From the cell containing the given text, extract its center point as (x, y) coordinate. 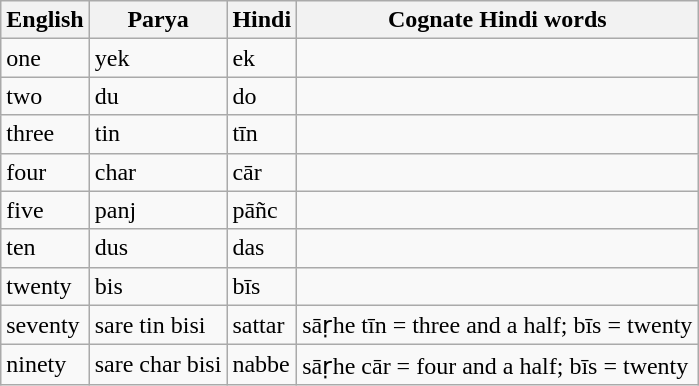
tin (158, 134)
ninety (45, 365)
yek (158, 58)
ten (45, 248)
bis (158, 286)
sāṛhe tīn = three and a half; bīs = twenty (498, 325)
twenty (45, 286)
sāṛhe cār = four and a half; bīs = twenty (498, 365)
ek (262, 58)
Cognate Hindi words (498, 20)
bīs (262, 286)
cār (262, 172)
Hindi (262, 20)
Parya (158, 20)
dus (158, 248)
das (262, 248)
seventy (45, 325)
panj (158, 210)
char (158, 172)
three (45, 134)
English (45, 20)
five (45, 210)
sare char bisi (158, 365)
do (262, 96)
four (45, 172)
two (45, 96)
sare tin bisi (158, 325)
one (45, 58)
nabbe (262, 365)
pāñc (262, 210)
du (158, 96)
tīn (262, 134)
sattar (262, 325)
